Identify which cell holds the provided text, then report its [X, Y] central coordinate. 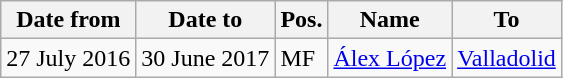
Álex López [390, 58]
Date from [68, 20]
Name [390, 20]
27 July 2016 [68, 58]
To [507, 20]
30 June 2017 [206, 58]
Valladolid [507, 58]
MF [302, 58]
Pos. [302, 20]
Date to [206, 20]
